Provide the [X, Y] coordinate of the cell's center where the given text is located.  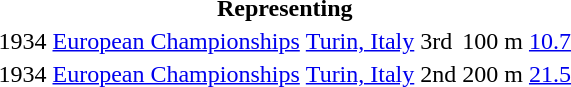
3rd [438, 41]
European Championships [176, 41]
100 m [493, 41]
Turin, Italy [360, 41]
